Determine the [X, Y] coordinate at the center of the cell enclosing the given text.  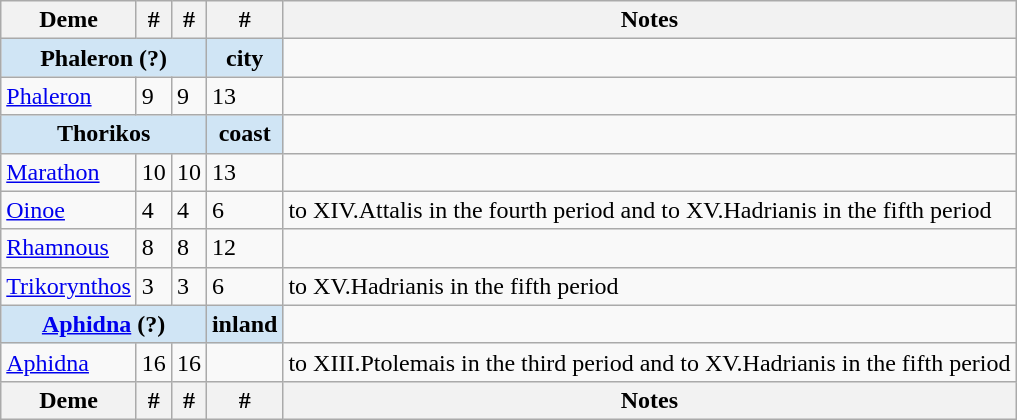
Trikorynthos [69, 286]
to XIII.Ptolemais in the third period and to XV.Hadrianis in the fifth period [650, 362]
12 [244, 248]
to XIV.Attalis in the fourth period and to XV.Hadrianis in the fifth period [650, 210]
Marathon [69, 172]
coast [244, 134]
Phaleron (?) [104, 58]
Thorikos [104, 134]
city [244, 58]
inland [244, 324]
to XV.Hadrianis in the fifth period [650, 286]
Phaleron [69, 96]
Aphidna [69, 362]
Oinoe [69, 210]
Aphidna (?) [104, 324]
Rhamnous [69, 248]
